Extract the (X, Y) coordinate from the center of the cell holding the provided text.  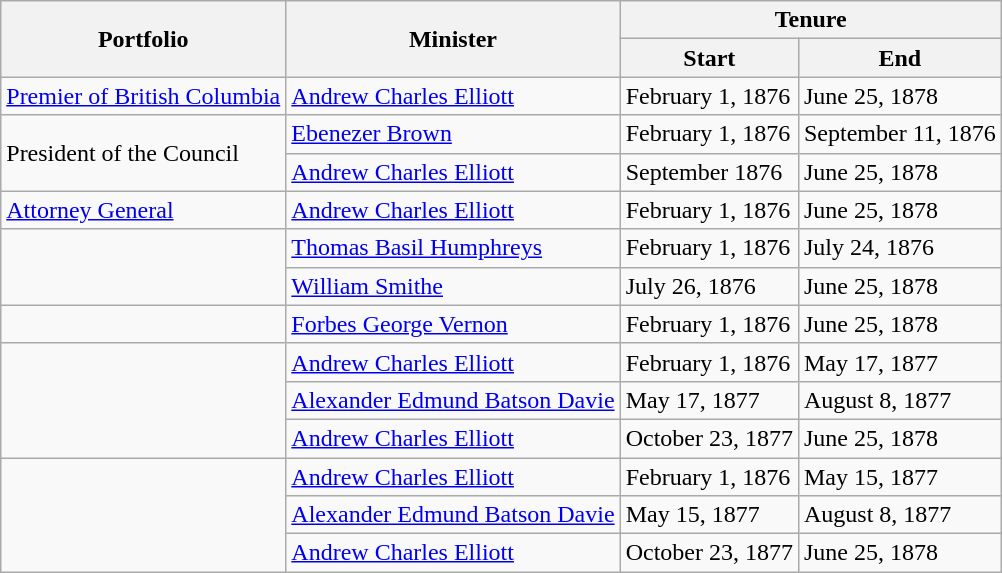
July 26, 1876 (709, 286)
Tenure (810, 20)
Attorney General (144, 210)
Thomas Basil Humphreys (453, 248)
September 11, 1876 (900, 134)
Forbes George Vernon (453, 324)
President of the Council (144, 153)
Minister (453, 39)
September 1876 (709, 172)
Portfolio (144, 39)
End (900, 58)
Start (709, 58)
William Smithe (453, 286)
Premier of British Columbia (144, 96)
Ebenezer Brown (453, 134)
July 24, 1876 (900, 248)
